Find where the given text appears and provide that cell's center as (X, Y) coordinate. 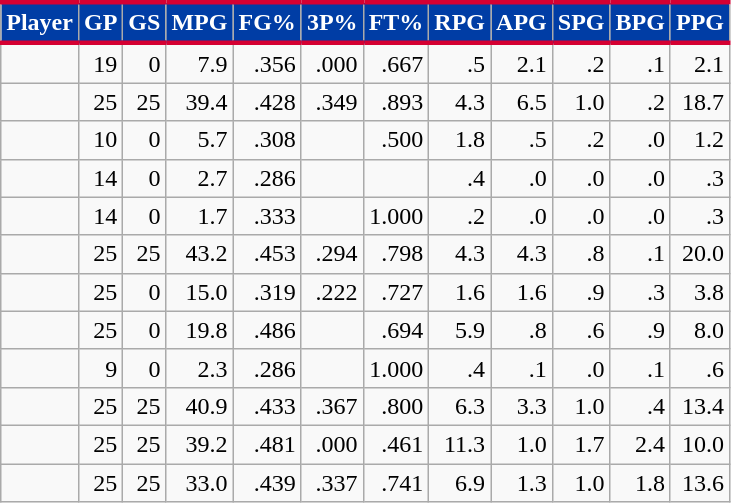
.319 (267, 292)
.486 (267, 330)
.893 (396, 102)
20.0 (700, 254)
6.3 (460, 406)
.461 (396, 444)
10.0 (700, 444)
.337 (332, 483)
6.5 (522, 102)
.741 (396, 483)
MPG (200, 22)
APG (522, 22)
FT% (396, 22)
11.3 (460, 444)
39.2 (200, 444)
.222 (332, 292)
.428 (267, 102)
.800 (396, 406)
13.6 (700, 483)
1.3 (522, 483)
.308 (267, 140)
.481 (267, 444)
.356 (267, 63)
.439 (267, 483)
.367 (332, 406)
3P% (332, 22)
7.9 (200, 63)
5.7 (200, 140)
Player (40, 22)
FG% (267, 22)
6.9 (460, 483)
15.0 (200, 292)
33.0 (200, 483)
2.3 (200, 368)
43.2 (200, 254)
10 (100, 140)
.727 (396, 292)
GP (100, 22)
BPG (640, 22)
13.4 (700, 406)
SPG (581, 22)
18.7 (700, 102)
.500 (396, 140)
3.3 (522, 406)
.294 (332, 254)
2.7 (200, 178)
.453 (267, 254)
19 (100, 63)
19.8 (200, 330)
.694 (396, 330)
RPG (460, 22)
2.4 (640, 444)
.349 (332, 102)
1.2 (700, 140)
PPG (700, 22)
.667 (396, 63)
39.4 (200, 102)
8.0 (700, 330)
9 (100, 368)
GS (144, 22)
.798 (396, 254)
.433 (267, 406)
3.8 (700, 292)
.333 (267, 216)
5.9 (460, 330)
40.9 (200, 406)
